Identify which cell holds the provided text, then report its [x, y] central coordinate. 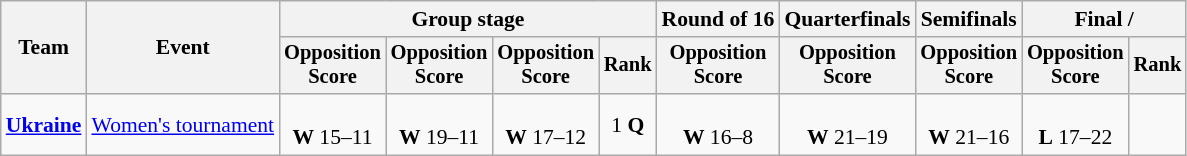
L 17–22 [1076, 124]
W 16–8 [718, 124]
Women's tournament [182, 124]
Final / [1104, 19]
Ukraine [44, 124]
Quarterfinals [847, 19]
W 19–11 [440, 124]
W 21–19 [847, 124]
Team [44, 48]
W 21–16 [968, 124]
Event [182, 48]
W 15–11 [332, 124]
1 Q [628, 124]
Round of 16 [718, 19]
Semifinals [968, 19]
Group stage [468, 19]
W 17–12 [546, 124]
